For the text-containing cell, return its midpoint in [x, y] coordinate format. 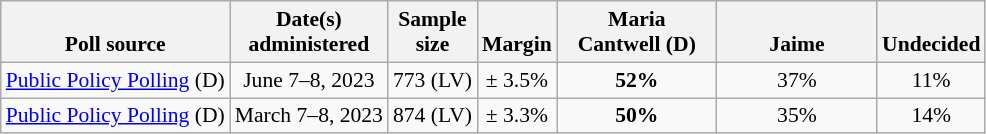
June 7–8, 2023 [309, 80]
Margin [517, 32]
Samplesize [432, 32]
11% [931, 80]
52% [637, 80]
773 (LV) [432, 80]
Poll source [116, 32]
± 3.3% [517, 116]
35% [797, 116]
Date(s)administered [309, 32]
50% [637, 116]
March 7–8, 2023 [309, 116]
874 (LV) [432, 116]
MariaCantwell (D) [637, 32]
37% [797, 80]
± 3.5% [517, 80]
Jaime [797, 32]
14% [931, 116]
Undecided [931, 32]
